Extract the (X, Y) coordinate from the center of the cell holding the provided text.  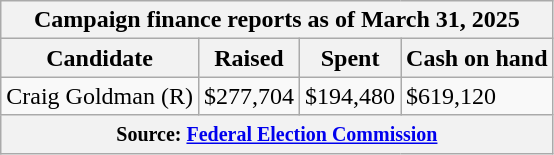
Cash on hand (477, 58)
$277,704 (248, 96)
$619,120 (477, 96)
Craig Goldman (R) (100, 96)
Source: Federal Election Commission (277, 134)
Spent (350, 58)
$194,480 (350, 96)
Campaign finance reports as of March 31, 2025 (277, 20)
Candidate (100, 58)
Raised (248, 58)
